Search for the cell housing the specified text and yield its (x, y) center coordinate. 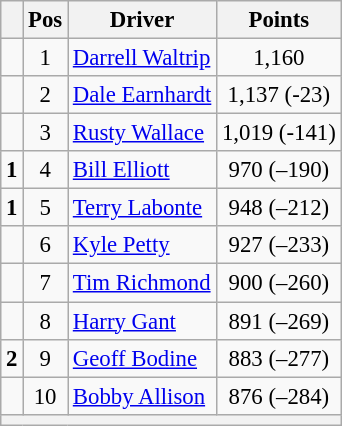
Harry Gant (142, 321)
Driver (142, 20)
Bobby Allison (142, 396)
7 (46, 283)
Kyle Petty (142, 245)
10 (46, 396)
Darrell Waltrip (142, 58)
9 (46, 358)
Bill Elliott (142, 170)
900 (–260) (279, 283)
948 (–212) (279, 208)
5 (46, 208)
Rusty Wallace (142, 133)
8 (46, 321)
Points (279, 20)
1,160 (279, 58)
1,019 (-141) (279, 133)
970 (–190) (279, 170)
927 (–233) (279, 245)
1,137 (-23) (279, 95)
Tim Richmond (142, 283)
6 (46, 245)
3 (46, 133)
Geoff Bodine (142, 358)
Terry Labonte (142, 208)
876 (–284) (279, 396)
891 (–269) (279, 321)
Dale Earnhardt (142, 95)
4 (46, 170)
Pos (46, 20)
883 (–277) (279, 358)
